From the cell containing the given text, extract its center point as (x, y) coordinate. 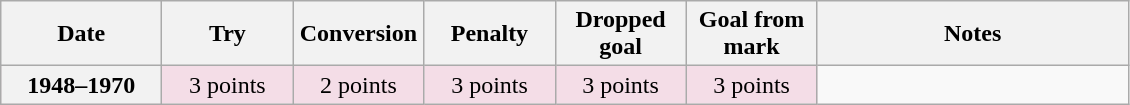
Try (228, 34)
Conversion (358, 34)
Date (82, 34)
Penalty (490, 34)
Notes (972, 34)
Goal from mark (752, 34)
2 points (358, 85)
Dropped goal (620, 34)
1948–1970 (82, 85)
